Provide the [X, Y] coordinate of the cell's center where the given text is located.  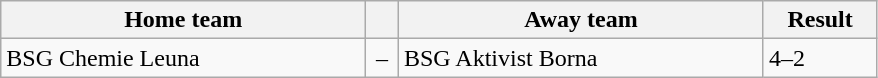
Away team [580, 20]
BSG Chemie Leuna [184, 58]
BSG Aktivist Borna [580, 58]
– [382, 58]
Result [820, 20]
Home team [184, 20]
4–2 [820, 58]
